Locate the cell with the specified text and output its (X, Y) center coordinate. 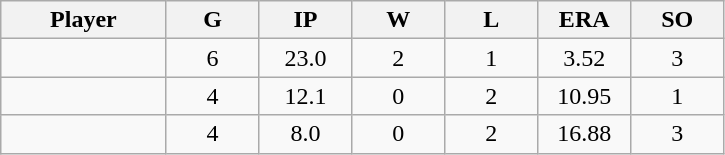
W (398, 20)
IP (306, 20)
L (492, 20)
16.88 (584, 134)
G (212, 20)
ERA (584, 20)
SO (678, 20)
23.0 (306, 58)
10.95 (584, 96)
3.52 (584, 58)
6 (212, 58)
8.0 (306, 134)
Player (84, 20)
12.1 (306, 96)
